Search for the cell housing the specified text and yield its [x, y] center coordinate. 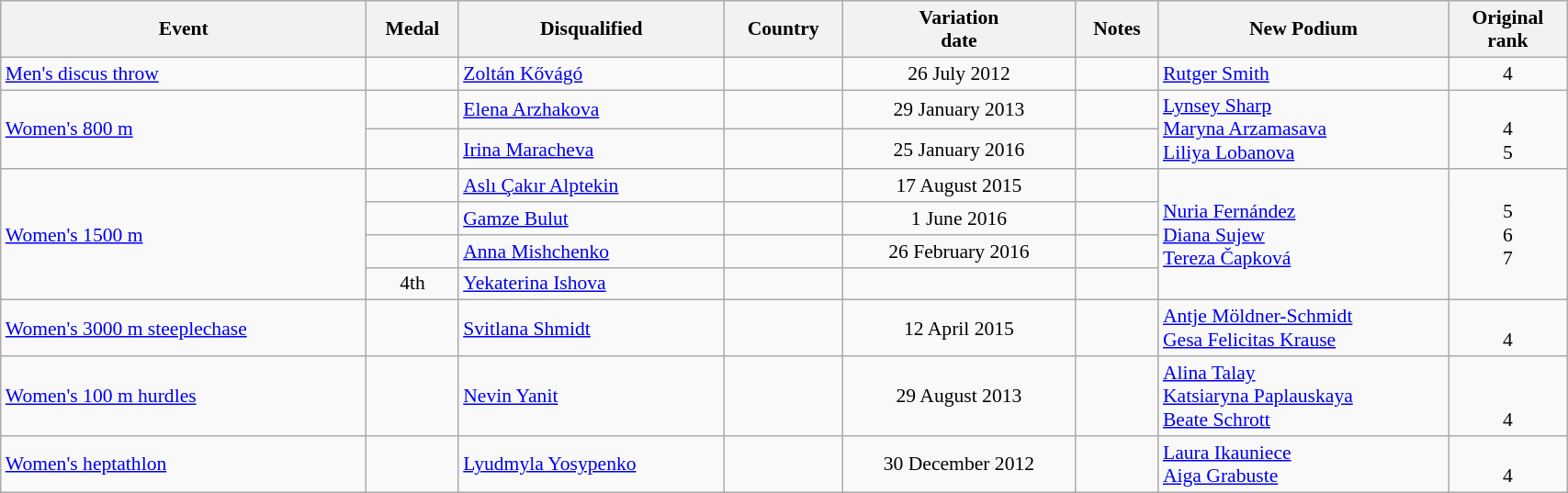
Women's heptathlon [184, 465]
Disqualified [592, 29]
26 February 2016 [959, 252]
Men's discus throw [184, 73]
Irina Maracheva [592, 149]
12 April 2015 [959, 329]
Gamze Bulut [592, 218]
Rutger Smith [1303, 73]
30 December 2012 [959, 465]
New Podium [1303, 29]
Women's 100 m hurdles [184, 397]
Notes [1117, 29]
Lynsey Sharp Maryna Arzamasava Liliya Lobanova [1303, 130]
Women's 1500 m [184, 235]
Nuria Fernández Diana Sujew Tereza Čapková [1303, 235]
Alina Talay Katsiaryna Paplauskaya Beate Schrott [1303, 397]
1 June 2016 [959, 218]
Antje Möldner-Schmidt Gesa Felicitas Krause [1303, 329]
29 August 2013 [959, 397]
Women's 800 m [184, 130]
25 January 2016 [959, 149]
Variation date [959, 29]
Svitlana Shmidt [592, 329]
Yekaterina Ishova [592, 284]
29 January 2013 [959, 110]
Women's 3000 m steeplechase [184, 329]
5 6 7 [1508, 235]
Country [783, 29]
Elena Arzhakova [592, 110]
Lyudmyla Yosypenko [592, 465]
26 July 2012 [959, 73]
Nevin Yanit [592, 397]
Zoltán Kővágó [592, 73]
Anna Mishchenko [592, 252]
17 August 2015 [959, 186]
Medal [412, 29]
Laura Ikauniece Aiga Grabuste [1303, 465]
Event [184, 29]
Originalrank [1508, 29]
4 5 [1508, 130]
4th [412, 284]
Aslı Çakır Alptekin [592, 186]
